Search for the cell housing the specified text and yield its (X, Y) center coordinate. 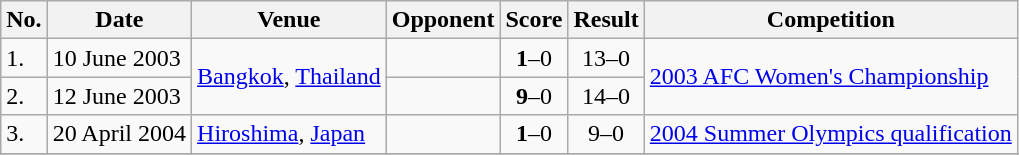
12 June 2003 (119, 96)
2004 Summer Olympics qualification (830, 134)
13–0 (606, 58)
Score (534, 20)
3. (24, 134)
1. (24, 58)
10 June 2003 (119, 58)
20 April 2004 (119, 134)
Result (606, 20)
Venue (290, 20)
Competition (830, 20)
No. (24, 20)
2. (24, 96)
2003 AFC Women's Championship (830, 77)
Hiroshima, Japan (290, 134)
Opponent (443, 20)
14–0 (606, 96)
Bangkok, Thailand (290, 77)
Date (119, 20)
